Extract the (x, y) coordinate from the center of the cell holding the provided text.  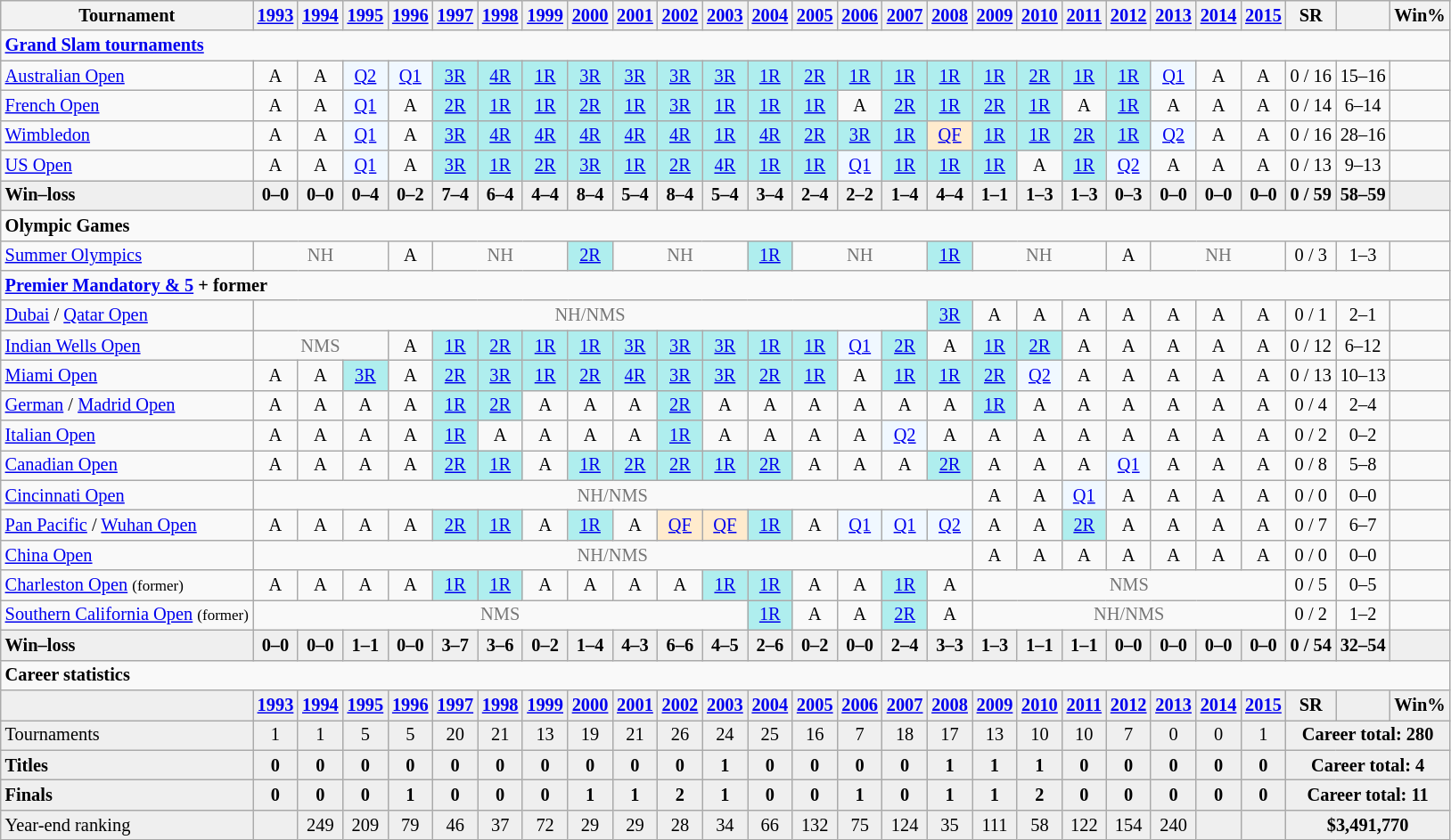
15–16 (1364, 76)
6–14 (1364, 105)
French Open (127, 105)
111 (995, 825)
16 (815, 735)
6–6 (680, 645)
Australian Open (127, 76)
Cincinnati Open (127, 495)
2–2 (859, 195)
28–16 (1364, 135)
Southern California Open (former) (127, 615)
75 (859, 825)
0 / 5 (1311, 585)
18 (905, 735)
China Open (127, 555)
Career total: 11 (1368, 795)
249 (320, 825)
66 (770, 825)
154 (1128, 825)
0 / 4 (1311, 405)
0–5 (1364, 585)
$3,491,770 (1368, 825)
209 (365, 825)
Tournament (127, 15)
German / Madrid Open (127, 405)
124 (905, 825)
122 (1084, 825)
0 / 14 (1311, 105)
Dubai / Qatar Open (127, 315)
72 (545, 825)
Tournaments (127, 735)
Titles (127, 765)
58–59 (1364, 195)
46 (455, 825)
0–3 (1128, 195)
32–54 (1364, 645)
4–3 (635, 645)
0–4 (365, 195)
0 / 59 (1311, 195)
10–13 (1364, 375)
6–7 (1364, 525)
Wimbledon (127, 135)
2–1 (1364, 315)
0 / 54 (1311, 645)
Summer Olympics (127, 256)
0 / 7 (1311, 525)
Canadian Open (127, 465)
Year-end ranking (127, 825)
24 (725, 735)
Pan Pacific / Wuhan Open (127, 525)
79 (410, 825)
5–8 (1364, 465)
132 (815, 825)
Career total: 280 (1368, 735)
Grand Slam tournaments (725, 45)
240 (1173, 825)
34 (725, 825)
0 / 12 (1311, 346)
1–2 (1364, 615)
0 / 1 (1311, 315)
Career total: 4 (1368, 765)
3–4 (770, 195)
19 (590, 735)
9–13 (1364, 166)
Charleston Open (former) (127, 585)
17 (949, 735)
4–5 (725, 645)
0 / 3 (1311, 256)
Italian Open (127, 436)
Career statistics (725, 675)
Finals (127, 795)
Olympic Games (725, 225)
20 (455, 735)
2–6 (770, 645)
3–3 (949, 645)
3–7 (455, 645)
3–6 (500, 645)
US Open (127, 166)
7–4 (455, 195)
6–12 (1364, 346)
0 / 8 (1311, 465)
25 (770, 735)
Indian Wells Open (127, 346)
37 (500, 825)
6–4 (500, 195)
35 (949, 825)
26 (680, 735)
Miami Open (127, 375)
28 (680, 825)
58 (1039, 825)
Premier Mandatory & 5 + former (725, 285)
